Pinpoint the cell where the given text exists, returning its (x, y) midpoint coordinate. 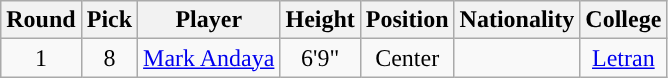
Position (407, 20)
College (624, 20)
Player (209, 20)
Height (320, 20)
Letran (624, 58)
Mark Andaya (209, 58)
1 (41, 58)
6'9" (320, 58)
Pick (109, 20)
Center (407, 58)
Nationality (517, 20)
Round (41, 20)
8 (109, 58)
